Identify which cell holds the provided text, then report its [X, Y] central coordinate. 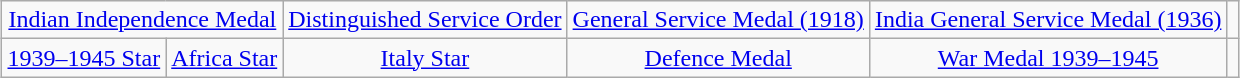
Italy Star [425, 58]
War Medal 1939–1945 [1048, 58]
India General Service Medal (1936) [1048, 20]
Africa Star [224, 58]
General Service Medal (1918) [718, 20]
Defence Medal [718, 58]
1939–1945 Star [84, 58]
Indian Independence Medal [142, 20]
Distinguished Service Order [425, 20]
